Determine the (X, Y) coordinate at the center of the cell enclosing the given text.  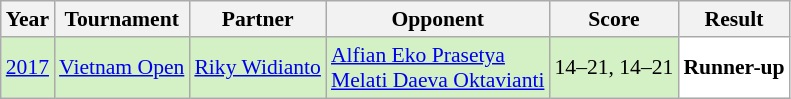
Result (734, 19)
Alfian Eko Prasetya Melati Daeva Oktavianti (438, 68)
14–21, 14–21 (614, 68)
Vietnam Open (122, 68)
Partner (258, 19)
2017 (28, 68)
Score (614, 19)
Runner-up (734, 68)
Year (28, 19)
Opponent (438, 19)
Riky Widianto (258, 68)
Tournament (122, 19)
